Extract the (X, Y) coordinate from the center of the cell holding the provided text.  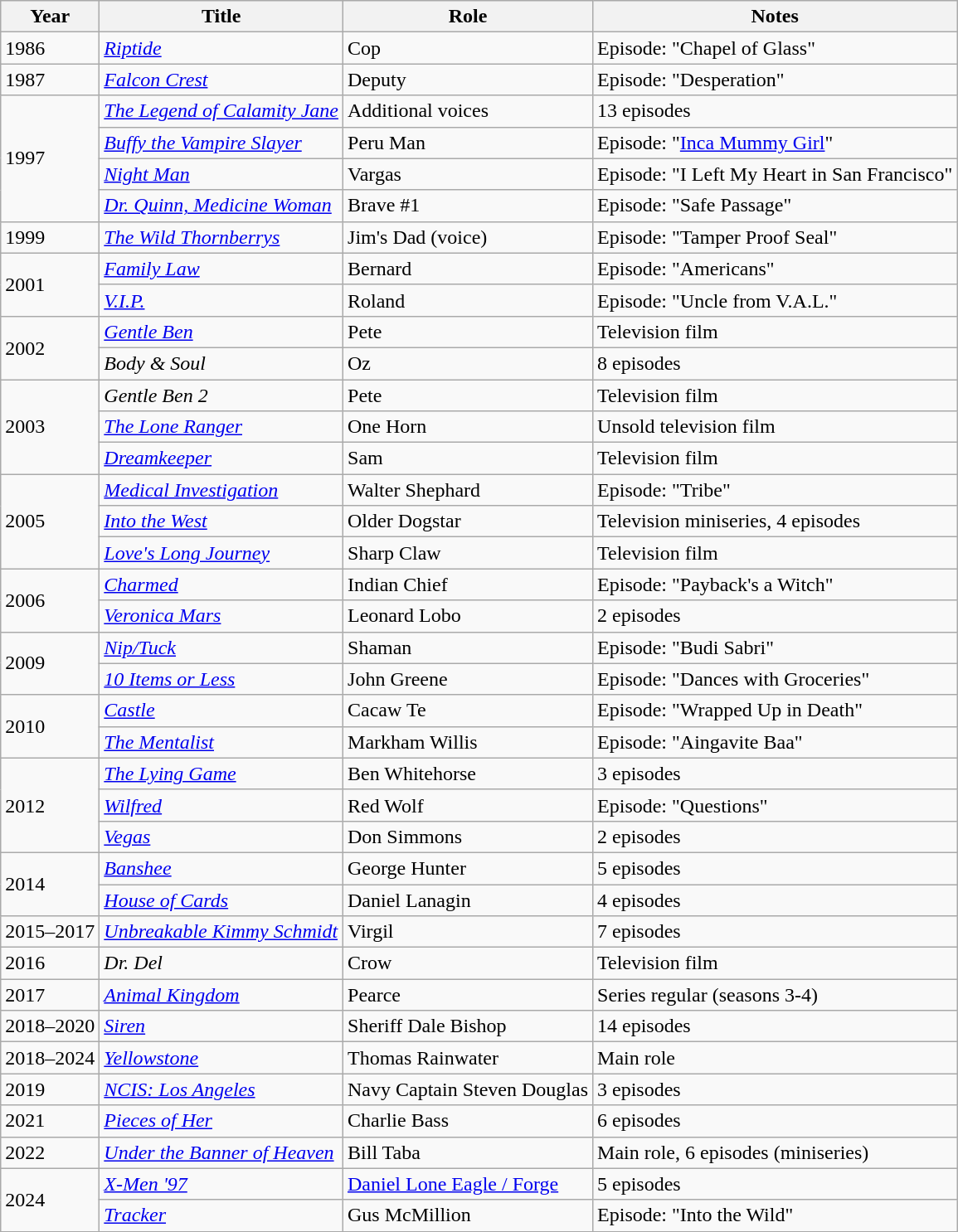
Gentle Ben (221, 332)
Jim's Dad (voice) (468, 237)
Peru Man (468, 143)
Additional voices (468, 111)
1987 (50, 80)
2016 (50, 963)
2022 (50, 1152)
Pearce (468, 995)
V.I.P. (221, 300)
Body & Soul (221, 363)
X-Men '97 (221, 1184)
2017 (50, 995)
2010 (50, 726)
Oz (468, 363)
Red Wolf (468, 805)
Episode: "Inca Mummy Girl" (775, 143)
Leonard Lobo (468, 616)
Daniel Lanagin (468, 900)
Daniel Lone Eagle / Forge (468, 1184)
One Horn (468, 427)
John Greene (468, 679)
Episode: "Budi Sabri" (775, 648)
Dr. Del (221, 963)
Ben Whitehorse (468, 774)
The Lone Ranger (221, 427)
Veronica Mars (221, 616)
Episode: "Americans" (775, 269)
2015–2017 (50, 932)
Banshee (221, 868)
2024 (50, 1200)
Medical Investigation (221, 490)
Unsold television film (775, 427)
2019 (50, 1089)
Roland (468, 300)
Thomas Rainwater (468, 1058)
Navy Captain Steven Douglas (468, 1089)
Charmed (221, 584)
Episode: "Dances with Groceries" (775, 679)
4 episodes (775, 900)
Episode: "Payback's a Witch" (775, 584)
1999 (50, 237)
Sheriff Dale Bishop (468, 1026)
Episode: "Questions" (775, 805)
Indian Chief (468, 584)
13 episodes (775, 111)
Episode: "I Left My Heart in San Francisco" (775, 174)
Buffy the Vampire Slayer (221, 143)
Main role, 6 episodes (miniseries) (775, 1152)
2009 (50, 663)
Vargas (468, 174)
2002 (50, 347)
Episode: "Desperation" (775, 80)
Yellowstone (221, 1058)
Walter Shephard (468, 490)
Under the Banner of Heaven (221, 1152)
Brave #1 (468, 206)
Into the West (221, 521)
Sam (468, 458)
The Lying Game (221, 774)
Falcon Crest (221, 80)
Television miniseries, 4 episodes (775, 521)
Older Dogstar (468, 521)
Episode: "Wrapped Up in Death" (775, 711)
Sharp Claw (468, 553)
Episode: "Tamper Proof Seal" (775, 237)
Vegas (221, 837)
The Mentalist (221, 742)
Pieces of Her (221, 1121)
Episode: "Safe Passage" (775, 206)
Dreamkeeper (221, 458)
Episode: "Uncle from V.A.L." (775, 300)
2001 (50, 284)
2021 (50, 1121)
2003 (50, 427)
Role (468, 17)
Gentle Ben 2 (221, 395)
Cop (468, 48)
Notes (775, 17)
Tracker (221, 1215)
The Wild Thornberrys (221, 237)
Shaman (468, 648)
The Legend of Calamity Jane (221, 111)
Animal Kingdom (221, 995)
Unbreakable Kimmy Schmidt (221, 932)
Bill Taba (468, 1152)
7 episodes (775, 932)
Gus McMillion (468, 1215)
House of Cards (221, 900)
Cacaw Te (468, 711)
Main role (775, 1058)
Episode: "Into the Wild" (775, 1215)
NCIS: Los Angeles (221, 1089)
Family Law (221, 269)
1997 (50, 158)
Don Simmons (468, 837)
2014 (50, 884)
Year (50, 17)
Riptide (221, 48)
2018–2024 (50, 1058)
Castle (221, 711)
2018–2020 (50, 1026)
Wilfred (221, 805)
2012 (50, 805)
Crow (468, 963)
Episode: "Aingavite Baa" (775, 742)
Charlie Bass (468, 1121)
2005 (50, 521)
Virgil (468, 932)
Bernard (468, 269)
Love's Long Journey (221, 553)
Siren (221, 1026)
1986 (50, 48)
Dr. Quinn, Medicine Woman (221, 206)
Night Man (221, 174)
Deputy (468, 80)
8 episodes (775, 363)
Episode: "Tribe" (775, 490)
George Hunter (468, 868)
Title (221, 17)
Nip/Tuck (221, 648)
Series regular (seasons 3-4) (775, 995)
14 episodes (775, 1026)
6 episodes (775, 1121)
Episode: "Chapel of Glass" (775, 48)
2006 (50, 600)
Markham Willis (468, 742)
10 Items or Less (221, 679)
